Locate the cell with the specified text and output its [X, Y] center coordinate. 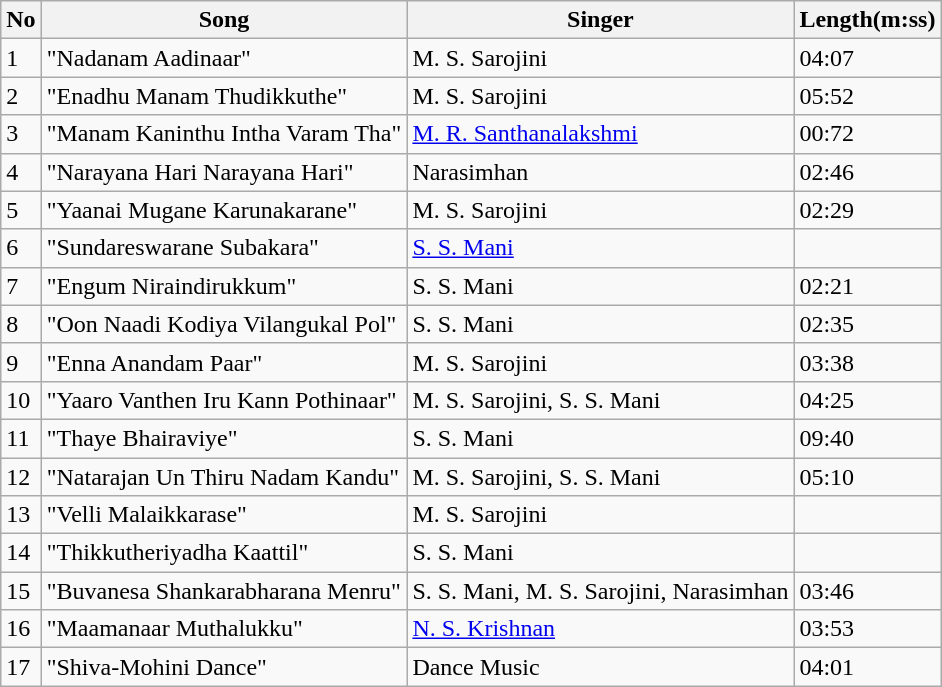
16 [21, 629]
9 [21, 362]
"Nadanam Aadinaar" [224, 58]
No [21, 20]
02:35 [868, 324]
15 [21, 591]
5 [21, 210]
Song [224, 20]
3 [21, 134]
6 [21, 248]
"Natarajan Un Thiru Nadam Kandu" [224, 477]
2 [21, 96]
"Enna Anandam Paar" [224, 362]
M. R. Santhanalakshmi [600, 134]
Narasimhan [600, 172]
"Yaanai Mugane Karunakarane" [224, 210]
03:53 [868, 629]
04:01 [868, 667]
8 [21, 324]
"Shiva-Mohini Dance" [224, 667]
"Thaye Bhairaviye" [224, 438]
7 [21, 286]
05:10 [868, 477]
11 [21, 438]
00:72 [868, 134]
"Thikkutheriyadha Kaattil" [224, 553]
"Engum Niraindirukkum" [224, 286]
13 [21, 515]
Length(m:ss) [868, 20]
1 [21, 58]
"Oon Naadi Kodiya Vilangukal Pol" [224, 324]
05:52 [868, 96]
17 [21, 667]
Singer [600, 20]
12 [21, 477]
S. S. Mani, M. S. Sarojini, Narasimhan [600, 591]
09:40 [868, 438]
02:29 [868, 210]
"Buvanesa Shankarabharana Menru" [224, 591]
02:46 [868, 172]
"Sundareswarane Subakara" [224, 248]
10 [21, 400]
Dance Music [600, 667]
"Manam Kaninthu Intha Varam Tha" [224, 134]
"Maamanaar Muthalukku" [224, 629]
"Narayana Hari Narayana Hari" [224, 172]
N. S. Krishnan [600, 629]
"Velli Malaikkarase" [224, 515]
03:46 [868, 591]
14 [21, 553]
"Yaaro Vanthen Iru Kann Pothinaar" [224, 400]
04:25 [868, 400]
04:07 [868, 58]
02:21 [868, 286]
4 [21, 172]
03:38 [868, 362]
"Enadhu Manam Thudikkuthe" [224, 96]
